Provide the (X, Y) coordinate of the cell's center where the given text is located.  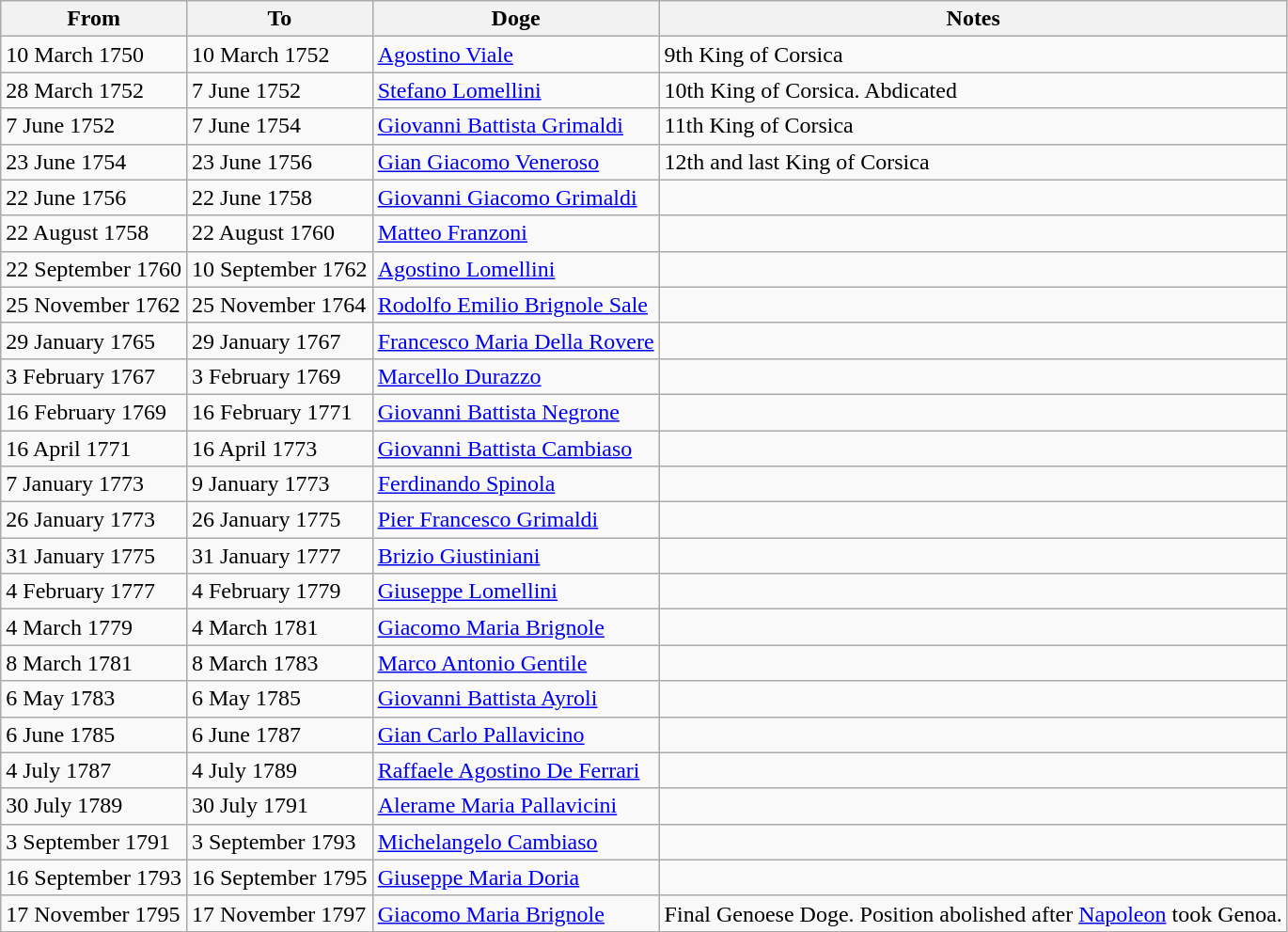
17 November 1795 (94, 913)
22 August 1758 (94, 233)
3 September 1791 (94, 842)
Agostino Lomellini (515, 269)
25 November 1762 (94, 305)
Notes (973, 19)
Alerame Maria Pallavicini (515, 806)
Brizio Giustiniani (515, 556)
4 March 1781 (279, 627)
16 February 1769 (94, 412)
To (279, 19)
16 April 1771 (94, 449)
Agostino Viale (515, 55)
6 May 1785 (279, 699)
3 February 1767 (94, 376)
Gian Giacomo Veneroso (515, 162)
6 June 1785 (94, 735)
Ferdinando Spinola (515, 484)
6 June 1787 (279, 735)
Pier Francesco Grimaldi (515, 520)
10 September 1762 (279, 269)
Gian Carlo Pallavicino (515, 735)
23 June 1756 (279, 162)
25 November 1764 (279, 305)
Marcello Durazzo (515, 376)
23 June 1754 (94, 162)
26 January 1775 (279, 520)
Stefano Lomellini (515, 90)
10 March 1750 (94, 55)
31 January 1775 (94, 556)
30 July 1789 (94, 806)
Giovanni Battista Grimaldi (515, 126)
Matteo Franzoni (515, 233)
4 February 1777 (94, 592)
9th King of Corsica (973, 55)
31 January 1777 (279, 556)
Marco Antonio Gentile (515, 663)
3 September 1793 (279, 842)
Francesco Maria Della Rovere (515, 340)
From (94, 19)
16 September 1795 (279, 877)
10th King of Corsica. Abdicated (973, 90)
22 August 1760 (279, 233)
12th and last King of Corsica (973, 162)
22 June 1756 (94, 197)
28 March 1752 (94, 90)
9 January 1773 (279, 484)
7 June 1754 (279, 126)
17 November 1797 (279, 913)
30 July 1791 (279, 806)
Giovanni Giacomo Grimaldi (515, 197)
26 January 1773 (94, 520)
16 April 1773 (279, 449)
Michelangelo Cambiaso (515, 842)
Giovanni Battista Ayroli (515, 699)
3 February 1769 (279, 376)
8 March 1783 (279, 663)
Raffaele Agostino De Ferrari (515, 770)
16 September 1793 (94, 877)
29 January 1767 (279, 340)
10 March 1752 (279, 55)
4 February 1779 (279, 592)
22 June 1758 (279, 197)
11th King of Corsica (973, 126)
Doge (515, 19)
4 July 1787 (94, 770)
8 March 1781 (94, 663)
Giuseppe Maria Doria (515, 877)
16 February 1771 (279, 412)
Rodolfo Emilio Brignole Sale (515, 305)
22 September 1760 (94, 269)
Giovanni Battista Negrone (515, 412)
4 July 1789 (279, 770)
7 January 1773 (94, 484)
29 January 1765 (94, 340)
Giuseppe Lomellini (515, 592)
Giovanni Battista Cambiaso (515, 449)
4 March 1779 (94, 627)
6 May 1783 (94, 699)
Final Genoese Doge. Position abolished after Napoleon took Genoa. (973, 913)
